Return the (x, y) coordinate for the center point of the cell that contains the specified text.  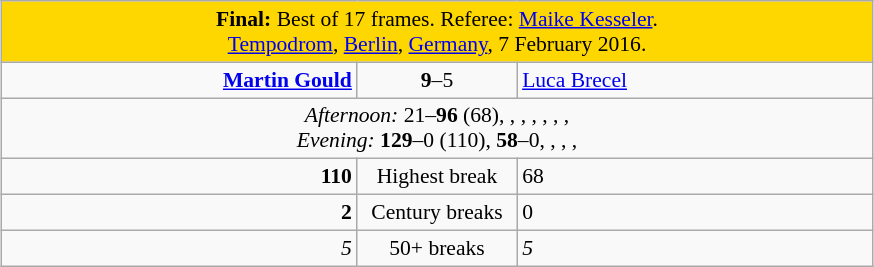
Highest break (437, 177)
2 (180, 213)
Luca Brecel (694, 80)
110 (180, 177)
50+ breaks (437, 248)
9–5 (437, 80)
Final: Best of 17 frames. Referee: Maike Kesseler.Tempodrom, Berlin, Germany, 7 February 2016. (437, 32)
Afternoon: 21–96 (68), , , , , , , Evening: 129–0 (110), 58–0, , , , (437, 128)
0 (694, 213)
Century breaks (437, 213)
Martin Gould (180, 80)
68 (694, 177)
